Return the (x, y) coordinate for the center point of the cell that contains the specified text.  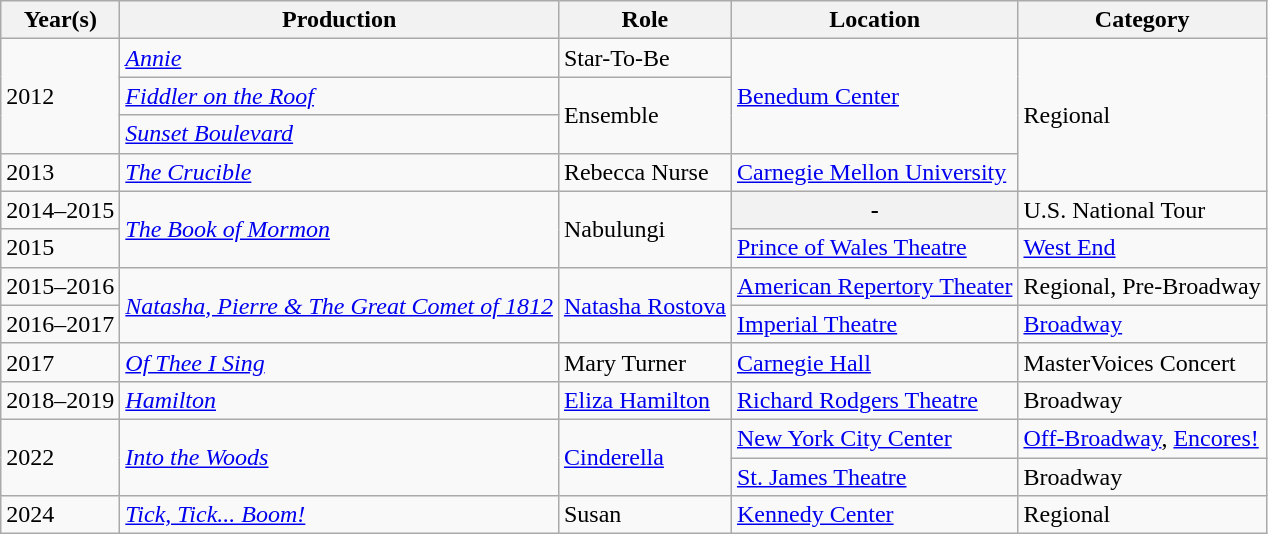
The Book of Mormon (340, 229)
Sunset Boulevard (340, 134)
2017 (60, 362)
2018–2019 (60, 400)
Natasha, Pierre & The Great Comet of 1812 (340, 305)
St. James Theatre (874, 477)
Tick, Tick... Boom! (340, 515)
Location (874, 20)
Off-Broadway, Encores! (1142, 438)
Natasha Rostova (644, 305)
Hamilton (340, 400)
Susan (644, 515)
2015 (60, 248)
New York City Center (874, 438)
- (874, 210)
2012 (60, 96)
MasterVoices Concert (1142, 362)
West End (1142, 248)
Carnegie Mellon University (874, 172)
Cinderella (644, 457)
Regional, Pre-Broadway (1142, 286)
The Crucible (340, 172)
Prince of Wales Theatre (874, 248)
Into the Woods (340, 457)
2015–2016 (60, 286)
Annie (340, 58)
U.S. National Tour (1142, 210)
2013 (60, 172)
Of Thee I Sing (340, 362)
Eliza Hamilton (644, 400)
Carnegie Hall (874, 362)
2024 (60, 515)
Imperial Theatre (874, 324)
American Repertory Theater (874, 286)
Production (340, 20)
2016–2017 (60, 324)
Kennedy Center (874, 515)
Richard Rodgers Theatre (874, 400)
Year(s) (60, 20)
Star-To-Be (644, 58)
Rebecca Nurse (644, 172)
Benedum Center (874, 96)
Fiddler on the Roof (340, 96)
2014–2015 (60, 210)
Mary Turner (644, 362)
2022 (60, 457)
Category (1142, 20)
Ensemble (644, 115)
Role (644, 20)
Nabulungi (644, 229)
